Scan for the cell matching the given text and deliver its [X, Y] coordinate at center. 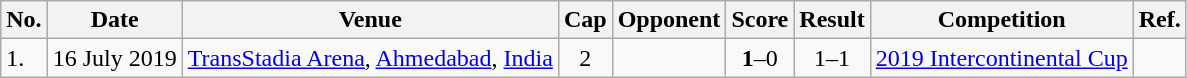
Score [760, 20]
TransStadia Arena, Ahmedabad, India [370, 58]
Cap [585, 20]
1–0 [760, 58]
2019 Intercontinental Cup [1002, 58]
16 July 2019 [114, 58]
Result [832, 20]
2 [585, 58]
Opponent [669, 20]
Competition [1002, 20]
1–1 [832, 58]
Date [114, 20]
Venue [370, 20]
1. [24, 58]
Ref. [1160, 20]
No. [24, 20]
